Determine the (x, y) coordinate at the center of the cell enclosing the given text.  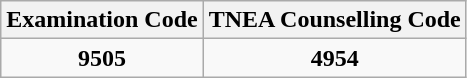
Examination Code (102, 20)
4954 (334, 58)
TNEA Counselling Code (334, 20)
9505 (102, 58)
